Find where the given text appears and provide that cell's center as (X, Y) coordinate. 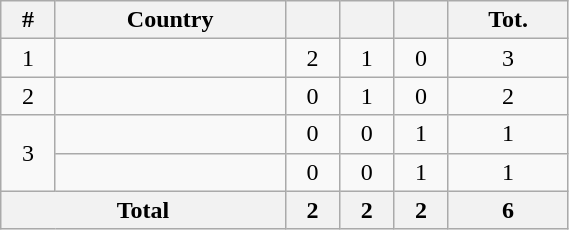
Tot. (508, 20)
# (28, 20)
6 (508, 210)
Country (170, 20)
Total (143, 210)
